Output the [X, Y] coordinate of the center of the cell containing the given text.  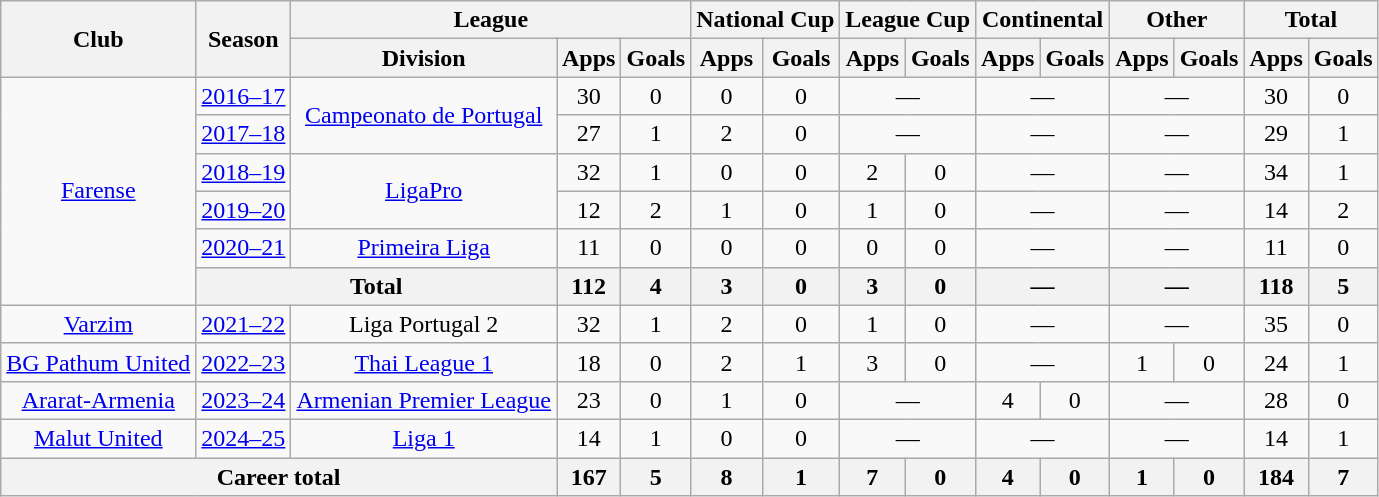
18 [588, 362]
2017–18 [244, 134]
2020–21 [244, 248]
Liga Portugal 2 [424, 324]
2024–25 [244, 438]
Division [424, 58]
2023–24 [244, 400]
2019–20 [244, 210]
23 [588, 400]
12 [588, 210]
2016–17 [244, 96]
34 [1276, 172]
League Cup [908, 20]
2021–22 [244, 324]
Club [98, 39]
LigaPro [424, 191]
184 [1276, 477]
Primeira Liga [424, 248]
Continental [1043, 20]
Farense [98, 191]
BG Pathum United [98, 362]
118 [1276, 286]
Season [244, 39]
24 [1276, 362]
8 [727, 477]
Other [1177, 20]
Armenian Premier League [424, 400]
Thai League 1 [424, 362]
28 [1276, 400]
League [491, 20]
National Cup [766, 20]
35 [1276, 324]
27 [588, 134]
2018–19 [244, 172]
Varzim [98, 324]
Liga 1 [424, 438]
Malut United [98, 438]
167 [588, 477]
Career total [279, 477]
Ararat-Armenia [98, 400]
2022–23 [244, 362]
112 [588, 286]
Campeonato de Portugal [424, 115]
29 [1276, 134]
